Pinpoint the cell where the given text exists, returning its (x, y) midpoint coordinate. 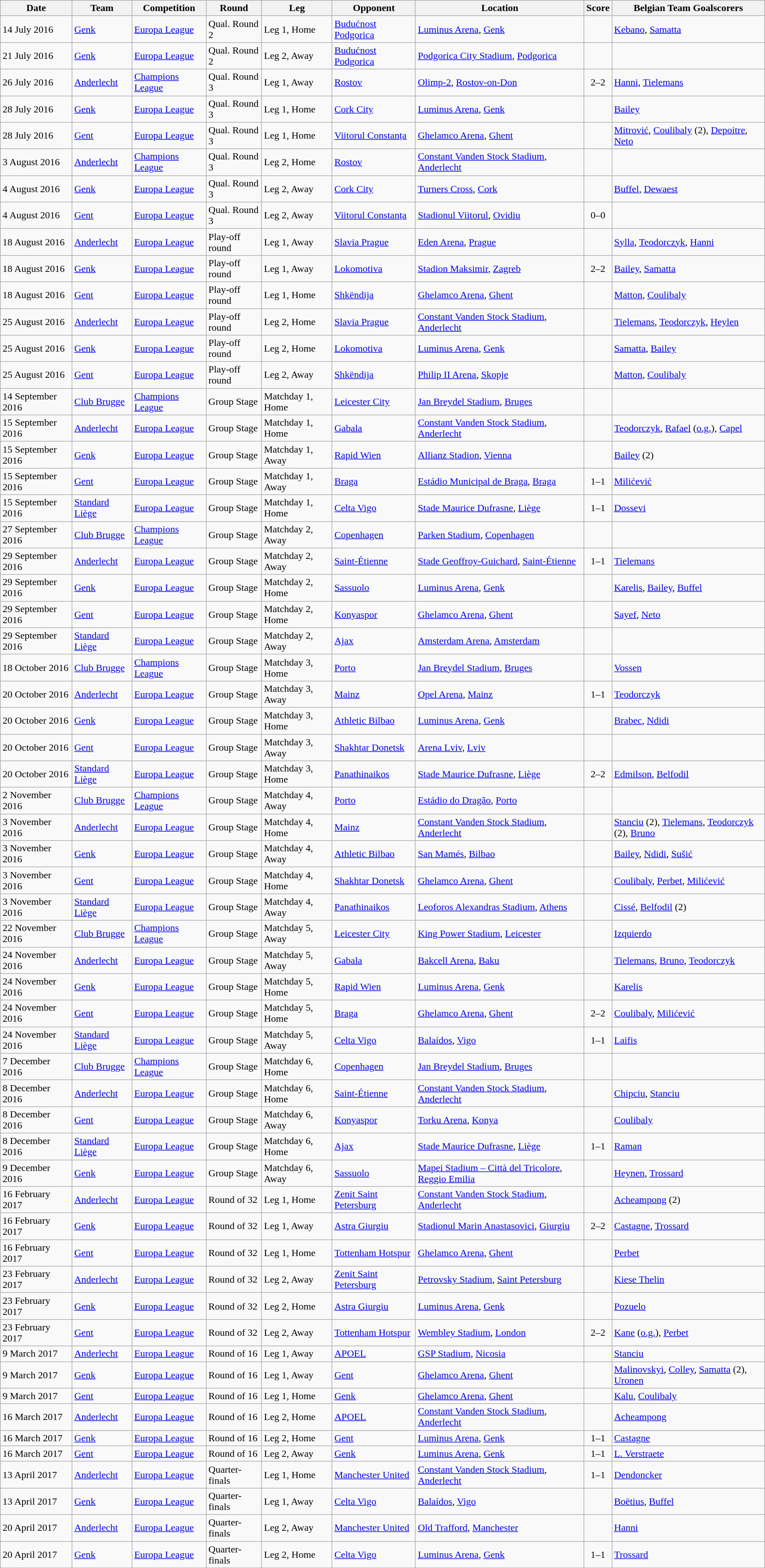
Coulibaly, Perbet, Milićević (688, 881)
King Power Stadium, Leicester (500, 934)
Hanni (688, 1528)
Estádio do Dragão, Porto (500, 801)
9 December 2016 (36, 1173)
Date (36, 8)
Old Trafford, Manchester (500, 1528)
Leoforos Alexandras Stadium, Athens (500, 907)
22 November 2016 (36, 934)
L. Verstraete (688, 1454)
14 September 2016 (36, 402)
26 July 2016 (36, 83)
Stadionul Viitorul, Ovidiu (500, 215)
Kebano, Samatta (688, 29)
27 September 2016 (36, 535)
7 December 2016 (36, 1066)
Cissé, Belfodil (2) (688, 907)
Laifis (688, 1040)
Belgian Team Goalscorers (688, 8)
Perbet (688, 1253)
Karelis, Bailey, Buffel (688, 588)
18 October 2016 (36, 667)
Samatta, Bailey (688, 348)
Stanciu (688, 1354)
Dossevi (688, 508)
Vossen (688, 667)
Acheampong (688, 1417)
Parken Stadium, Copenhagen (500, 535)
Allianz Stadion, Vienna (500, 455)
San Mamés, Bilbao (500, 854)
Round (234, 8)
Bailey (2) (688, 455)
Torku Arena, Konya (500, 1119)
Stadionul Marin Anastasovici, Giurgiu (500, 1227)
Turners Cross, Cork (500, 189)
Mitrović, Coulibaly (2), Depoitre, Neto (688, 136)
Opel Arena, Mainz (500, 694)
14 July 2016 (36, 29)
2 November 2016 (36, 801)
Stanciu (2), Tielemans, Teodorczyk (2), Bruno (688, 828)
Bailey, Samatta (688, 268)
Teodorczyk, Rafael (o.g.), Capel (688, 428)
Estádio Municipal de Braga, Braga (500, 482)
Bakcell Arena, Baku (500, 960)
Sylla, Teodorczyk, Hanni (688, 242)
Mapei Stadium – Città del Tricolore, Reggio Emilia (500, 1173)
Coulibaly, Milićević (688, 1013)
Leg (297, 8)
Stadion Maksimir, Zagreb (500, 268)
Acheampong (2) (688, 1200)
Arena Lviv, Lviv (500, 747)
Boëtius, Buffel (688, 1501)
Team (102, 8)
Podgorica City Stadium, Podgorica (500, 56)
Competition (169, 8)
Opponent (374, 8)
Buffel, Dewaest (688, 189)
Hanni, Tielemans (688, 83)
Kane (o.g.), Perbet (688, 1333)
Raman (688, 1146)
Eden Arena, Prague (500, 242)
Edmilson, Belfodil (688, 774)
3 August 2016 (36, 162)
Malinovskyi, Colley, Samatta (2), Uronen (688, 1375)
Chipciu, Stanciu (688, 1093)
Location (500, 8)
Brabec, Ndidi (688, 720)
Score (598, 8)
Tielemans, Bruno, Teodorczyk (688, 960)
Castagne (688, 1438)
Coulibaly (688, 1119)
Olimp-2, Rostov-on-Don (500, 83)
Teodorczyk (688, 694)
Trossard (688, 1555)
Kalu, Coulibaly (688, 1396)
Dendoncker (688, 1474)
Stade Geoffroy-Guichard, Saint-Étienne (500, 561)
Tielemans (688, 561)
Wembley Stadium, London (500, 1333)
Petrovsky Stadium, Saint Petersburg (500, 1280)
0–0 (598, 215)
GSP Stadium, Nicosia (500, 1354)
Milićević (688, 482)
Karelis (688, 987)
Tielemans, Teodorczyk, Heylen (688, 321)
Bailey (688, 109)
Bailey, Ndidi, Sušić (688, 854)
Castagne, Trossard (688, 1227)
Philip II Arena, Skopje (500, 375)
Pozuelo (688, 1306)
Kiese Thelin (688, 1280)
Sayef, Neto (688, 614)
21 July 2016 (36, 56)
Izquierdo (688, 934)
Amsterdam Arena, Amsterdam (500, 641)
Heynen, Trossard (688, 1173)
